Detect which cell encompasses the target text, then output its [X, Y] center coordinate. 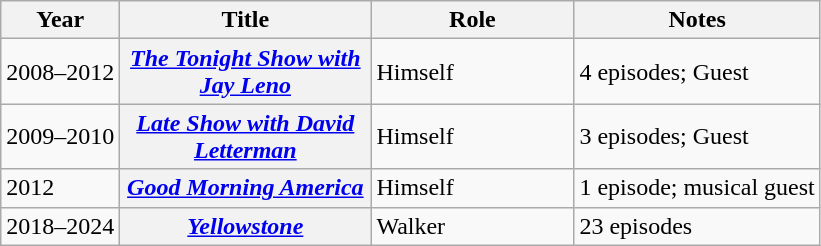
Yellowstone [246, 226]
2009–2010 [60, 136]
2018–2024 [60, 226]
3 episodes; Guest [697, 136]
4 episodes; Guest [697, 72]
2012 [60, 188]
Late Show with David Letterman [246, 136]
1 episode; musical guest [697, 188]
Role [472, 20]
23 episodes [697, 226]
Notes [697, 20]
2008–2012 [60, 72]
Title [246, 20]
Good Morning America [246, 188]
The Tonight Show with Jay Leno [246, 72]
Walker [472, 226]
Year [60, 20]
